For the text-containing cell, return its midpoint in (x, y) coordinate format. 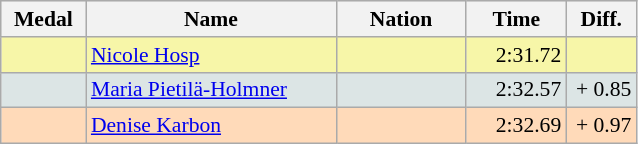
2:32.57 (516, 90)
2:32.69 (516, 126)
2:31.72 (516, 55)
+ 0.85 (601, 90)
Time (516, 19)
Denise Karbon (211, 126)
Maria Pietilä-Holmner (211, 90)
Name (211, 19)
+ 0.97 (601, 126)
Medal (44, 19)
Diff. (601, 19)
Nation (401, 19)
Nicole Hosp (211, 55)
